Return (X, Y) of the center of cell containing provided text 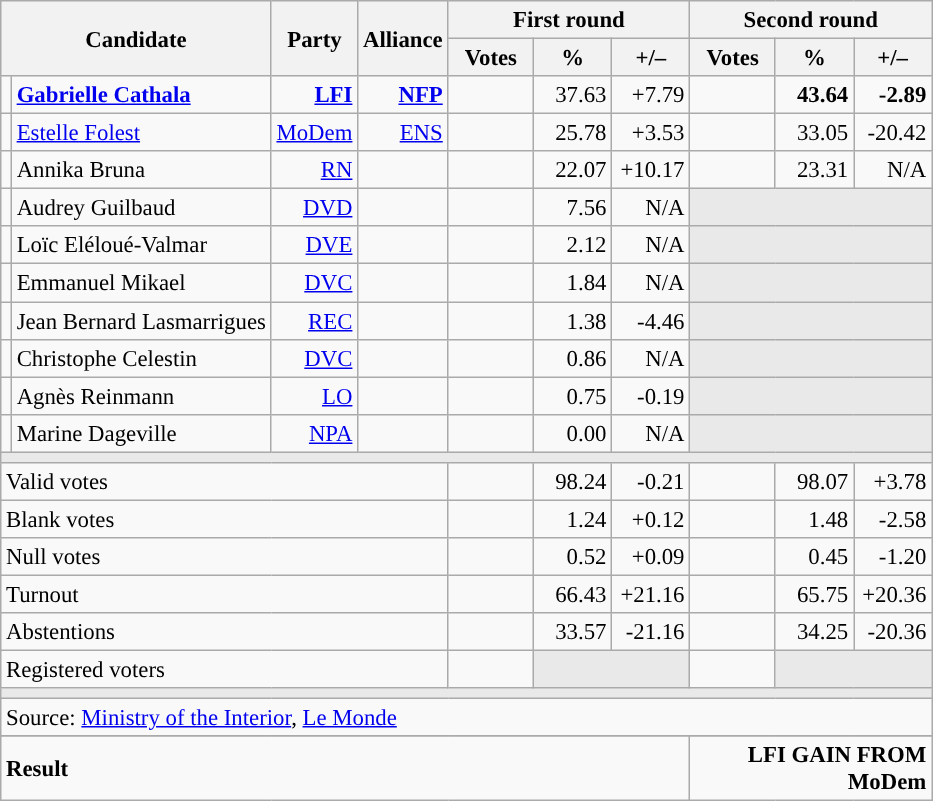
0.75 (573, 396)
LFI GAIN FROM MoDem (811, 768)
Source: Ministry of the Interior, Le Monde (466, 718)
98.07 (814, 482)
0.52 (573, 557)
1.48 (814, 519)
Turnout (224, 594)
RN (314, 170)
Estelle Folest (141, 133)
+0.09 (651, 557)
Annika Bruna (141, 170)
Loïc Eléloué-Valmar (141, 245)
Christophe Celestin (141, 358)
Candidate (136, 38)
0.45 (814, 557)
1.38 (573, 321)
Abstentions (224, 632)
First round (569, 20)
0.00 (573, 433)
Jean Bernard Lasmarrigues (141, 321)
43.64 (814, 95)
+21.16 (651, 594)
33.05 (814, 133)
MoDem (314, 133)
1.24 (573, 519)
2.12 (573, 245)
66.43 (573, 594)
22.07 (573, 170)
LO (314, 396)
-4.46 (651, 321)
Marine Dageville (141, 433)
+7.79 (651, 95)
Null votes (224, 557)
23.31 (814, 170)
Second round (811, 20)
-0.21 (651, 482)
33.57 (573, 632)
-1.20 (893, 557)
LFI (314, 95)
+10.17 (651, 170)
25.78 (573, 133)
DVD (314, 208)
Party (314, 38)
7.56 (573, 208)
65.75 (814, 594)
-20.42 (893, 133)
Alliance (403, 38)
34.25 (814, 632)
-2.58 (893, 519)
Gabrielle Cathala (141, 95)
DVE (314, 245)
REC (314, 321)
Blank votes (224, 519)
+20.36 (893, 594)
0.86 (573, 358)
37.63 (573, 95)
+3.78 (893, 482)
1.84 (573, 283)
-2.89 (893, 95)
-21.16 (651, 632)
ENS (403, 133)
NPA (314, 433)
Registered voters (224, 670)
Audrey Guilbaud (141, 208)
Emmanuel Mikael (141, 283)
Result (346, 768)
Agnès Reinmann (141, 396)
-20.36 (893, 632)
-0.19 (651, 396)
+0.12 (651, 519)
98.24 (573, 482)
Valid votes (224, 482)
NFP (403, 95)
+3.53 (651, 133)
